Provide the [X, Y] coordinate of the cell's center where the given text is located.  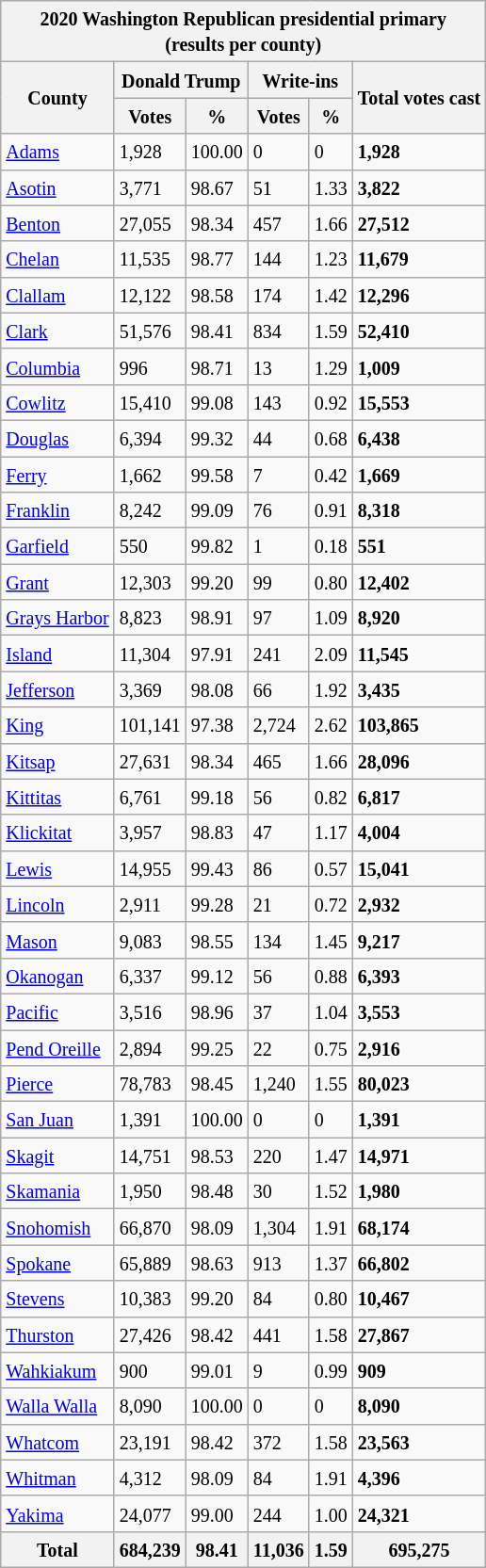
174 [279, 295]
Douglas [57, 438]
Adams [57, 152]
3,822 [418, 187]
Columbia [57, 366]
11,304 [150, 654]
Kittitas [57, 797]
0.92 [331, 402]
6,761 [150, 797]
99.28 [217, 904]
99.32 [217, 438]
Yakima [57, 1513]
99.25 [217, 1048]
99.43 [217, 868]
99.09 [217, 510]
76 [279, 510]
Whitman [57, 1478]
Franklin [57, 510]
97.38 [217, 725]
99.82 [217, 546]
3,516 [150, 1011]
Skamania [57, 1191]
0.68 [331, 438]
98.55 [217, 940]
1,980 [418, 1191]
98.83 [217, 832]
23,563 [418, 1442]
Clallam [57, 295]
996 [150, 366]
8,920 [418, 618]
3,435 [418, 689]
51 [279, 187]
27,512 [418, 223]
1.33 [331, 187]
244 [279, 1513]
Snohomish [57, 1227]
684,239 [150, 1549]
909 [418, 1370]
Total votes cast [418, 98]
12,122 [150, 295]
Skagit [57, 1156]
0.42 [331, 474]
6,393 [418, 976]
144 [279, 259]
Wahkiakum [57, 1370]
101,141 [150, 725]
Benton [57, 223]
30 [279, 1191]
9,217 [418, 940]
15,553 [418, 402]
98.67 [217, 187]
11,535 [150, 259]
2,724 [279, 725]
Lincoln [57, 904]
65,889 [150, 1263]
28,096 [418, 761]
Island [57, 654]
9 [279, 1370]
Garfield [57, 546]
372 [279, 1442]
66 [279, 689]
99.01 [217, 1370]
Jefferson [57, 689]
King [57, 725]
Write-ins [300, 80]
37 [279, 1011]
99.58 [217, 474]
44 [279, 438]
66,802 [418, 1263]
80,023 [418, 1084]
2,911 [150, 904]
Cowlitz [57, 402]
0.72 [331, 904]
6,438 [418, 438]
99.18 [217, 797]
1,240 [279, 1084]
1.37 [331, 1263]
143 [279, 402]
Mason [57, 940]
99.08 [217, 402]
15,410 [150, 402]
1.42 [331, 295]
0.99 [331, 1370]
1,662 [150, 474]
220 [279, 1156]
0.82 [331, 797]
Clark [57, 331]
2,932 [418, 904]
913 [279, 1263]
98.77 [217, 259]
15,041 [418, 868]
465 [279, 761]
103,865 [418, 725]
1.23 [331, 259]
1,950 [150, 1191]
11,679 [418, 259]
99.12 [217, 976]
1.04 [331, 1011]
0.91 [331, 510]
6,337 [150, 976]
900 [150, 1370]
2,894 [150, 1048]
Whatcom [57, 1442]
6,394 [150, 438]
1.00 [331, 1513]
99.00 [217, 1513]
Ferry [57, 474]
3,957 [150, 832]
27,055 [150, 223]
1.09 [331, 618]
San Juan [57, 1120]
98.48 [217, 1191]
1.17 [331, 832]
1,009 [418, 366]
7 [279, 474]
10,467 [418, 1299]
98.96 [217, 1011]
1,304 [279, 1227]
695,275 [418, 1549]
441 [279, 1334]
Klickitat [57, 832]
8,318 [418, 510]
86 [279, 868]
47 [279, 832]
98.63 [217, 1263]
Kitsap [57, 761]
10,383 [150, 1299]
Stevens [57, 1299]
4,396 [418, 1478]
78,783 [150, 1084]
241 [279, 654]
21 [279, 904]
14,751 [150, 1156]
3,553 [418, 1011]
1.52 [331, 1191]
99 [279, 582]
97.91 [217, 654]
24,077 [150, 1513]
Chelan [57, 259]
Okanogan [57, 976]
2,916 [418, 1048]
Donald Trump [181, 80]
1.55 [331, 1084]
14,971 [418, 1156]
27,631 [150, 761]
12,402 [418, 582]
11,036 [279, 1549]
11,545 [418, 654]
4,312 [150, 1478]
12,303 [150, 582]
22 [279, 1048]
13 [279, 366]
834 [279, 331]
1.47 [331, 1156]
0.88 [331, 976]
2020 Washington Republican presidential primary(results per county) [243, 32]
0.57 [331, 868]
51,576 [150, 331]
3,369 [150, 689]
Grant [57, 582]
23,191 [150, 1442]
66,870 [150, 1227]
9,083 [150, 940]
68,174 [418, 1227]
1.45 [331, 940]
Spokane [57, 1263]
Pacific [57, 1011]
98.08 [217, 689]
24,321 [418, 1513]
Total [57, 1549]
0.75 [331, 1048]
1.92 [331, 689]
12,296 [418, 295]
8,823 [150, 618]
97 [279, 618]
98.91 [217, 618]
1.29 [331, 366]
27,426 [150, 1334]
8,242 [150, 510]
Lewis [57, 868]
Grays Harbor [57, 618]
551 [418, 546]
98.53 [217, 1156]
6,817 [418, 797]
98.71 [217, 366]
Walla Walla [57, 1406]
1,669 [418, 474]
14,955 [150, 868]
98.45 [217, 1084]
1 [279, 546]
Pierce [57, 1084]
550 [150, 546]
2.62 [331, 725]
County [57, 98]
98.58 [217, 295]
134 [279, 940]
457 [279, 223]
4,004 [418, 832]
Pend Oreille [57, 1048]
52,410 [418, 331]
Asotin [57, 187]
2.09 [331, 654]
3,771 [150, 187]
0.18 [331, 546]
27,867 [418, 1334]
Thurston [57, 1334]
